For the text-containing cell, return its midpoint in [x, y] coordinate format. 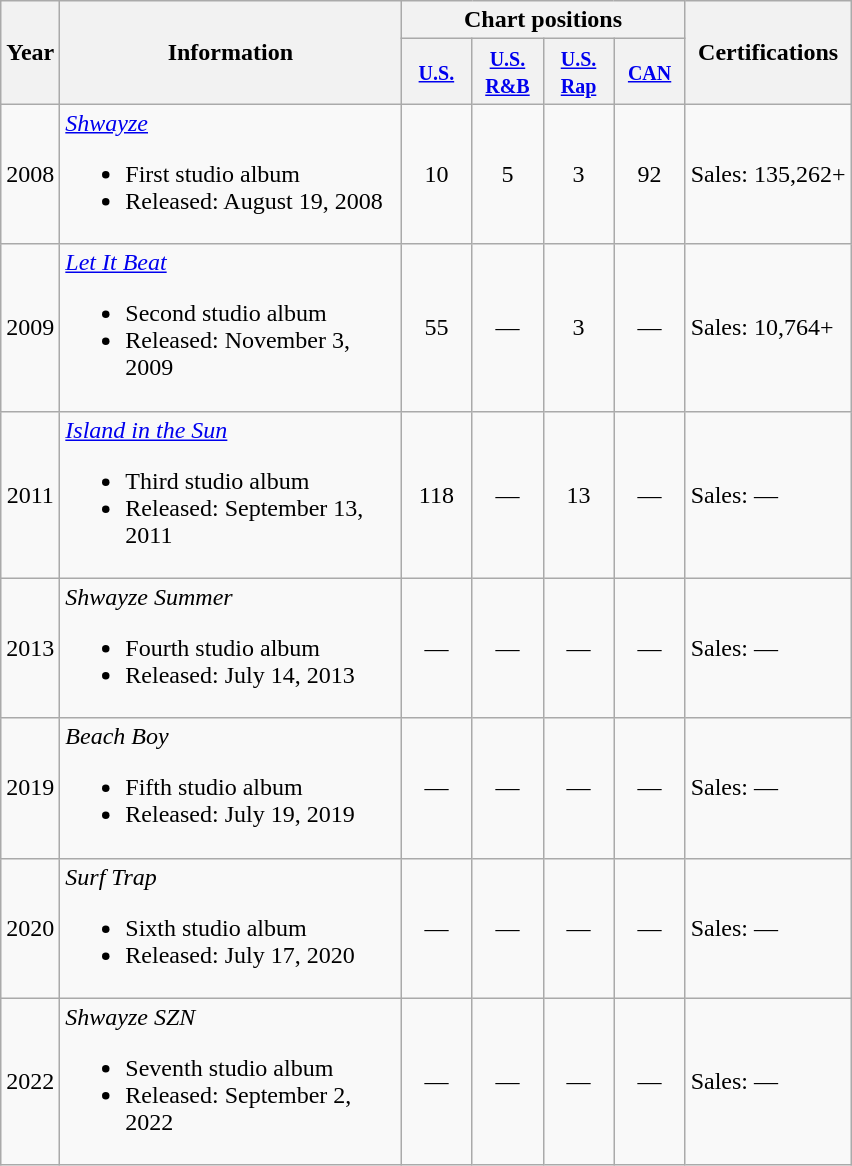
Sales: 135,262+ [768, 174]
Beach BoyFifth studio albumReleased: July 19, 2019 [230, 788]
2009 [30, 328]
13 [578, 494]
Island in the SunThird studio albumReleased: September 13, 2011 [230, 494]
2019 [30, 788]
U.S. Rap [578, 72]
Shwayze SZNSeventh studio albumReleased: September 2, 2022 [230, 1082]
U.S. [436, 72]
Certifications [768, 52]
2013 [30, 648]
10 [436, 174]
118 [436, 494]
92 [650, 174]
Information [230, 52]
Sales: 10,764+ [768, 328]
55 [436, 328]
Shwayze SummerFourth studio albumReleased: July 14, 2013 [230, 648]
Surf TrapSixth studio albumReleased: July 17, 2020 [230, 928]
ShwayzeFirst studio albumReleased: August 19, 2008 [230, 174]
CAN [650, 72]
Let It BeatSecond studio albumReleased: November 3, 2009 [230, 328]
Year [30, 52]
2011 [30, 494]
2020 [30, 928]
2022 [30, 1082]
Chart positions [543, 20]
2008 [30, 174]
5 [508, 174]
U.S. R&B [508, 72]
